Provide the [X, Y] coordinate of the cell's center where the given text is located.  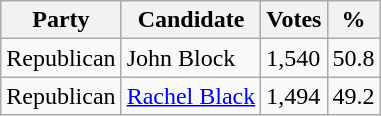
49.2 [354, 96]
Candidate [191, 20]
Rachel Black [191, 96]
John Block [191, 58]
% [354, 20]
1,494 [294, 96]
Votes [294, 20]
50.8 [354, 58]
1,540 [294, 58]
Party [61, 20]
